Determine the [X, Y] coordinate at the center of the cell enclosing the given text.  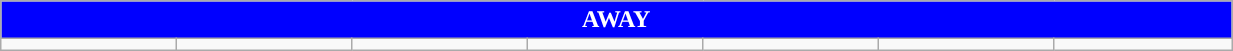
AWAY [616, 20]
